Return the [x, y] coordinate for the center point of the cell that contains the specified text.  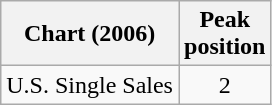
Chart (2006) [90, 34]
Peakposition [224, 34]
U.S. Single Sales [90, 85]
2 [224, 85]
